Detect which cell encompasses the target text, then output its [x, y] center coordinate. 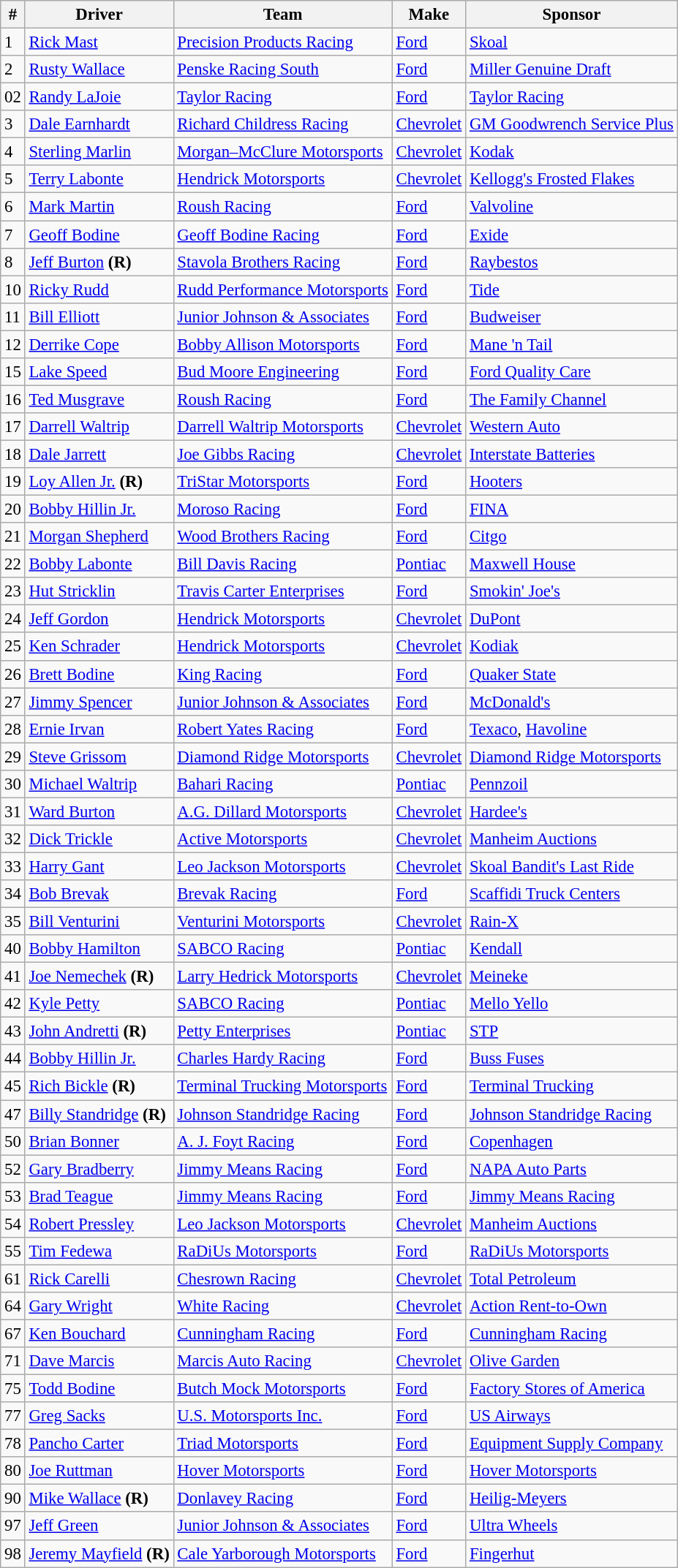
Kodiak [572, 647]
Rain-X [572, 922]
Darrell Waltrip [99, 427]
Robert Pressley [99, 1224]
Maxwell House [572, 564]
Quaker State [572, 674]
Rick Carelli [99, 1279]
Meineke [572, 977]
53 [13, 1196]
The Family Channel [572, 399]
10 [13, 289]
28 [13, 729]
Smokin' Joe's [572, 591]
Mello Yello [572, 1004]
Hut Stricklin [99, 591]
Triad Motorsports [282, 1444]
12 [13, 344]
41 [13, 977]
DuPont [572, 619]
Sponsor [572, 15]
Richard Childress Racing [282, 124]
Bud Moore Engineering [282, 372]
Brevak Racing [282, 894]
Factory Stores of America [572, 1389]
90 [13, 1499]
16 [13, 399]
Mark Martin [99, 207]
Butch Mock Motorsports [282, 1389]
7 [13, 235]
Venturini Motorsports [282, 922]
Lake Speed [99, 372]
55 [13, 1251]
Dave Marcis [99, 1361]
Dale Jarrett [99, 454]
Bobby Labonte [99, 564]
Bob Brevak [99, 894]
NAPA Auto Parts [572, 1169]
Gary Wright [99, 1306]
Equipment Supply Company [572, 1444]
Geoff Bodine Racing [282, 235]
Rick Mast [99, 42]
Sterling Marlin [99, 152]
Exide [572, 235]
8 [13, 262]
Action Rent-to-Own [572, 1306]
80 [13, 1471]
Bill Elliott [99, 317]
Buss Fuses [572, 1059]
Heilig-Meyers [572, 1499]
A. J. Foyt Racing [282, 1141]
Michael Waltrip [99, 784]
78 [13, 1444]
Kendall [572, 949]
Travis Carter Enterprises [282, 591]
Jeff Gordon [99, 619]
Citgo [572, 537]
18 [13, 454]
Donlavey Racing [282, 1499]
47 [13, 1114]
Dick Trickle [99, 839]
Joe Nemechek (R) [99, 977]
Precision Products Racing [282, 42]
97 [13, 1526]
32 [13, 839]
Harry Gant [99, 866]
23 [13, 591]
Moroso Racing [282, 510]
Jimmy Spencer [99, 702]
Ted Musgrave [99, 399]
98 [13, 1553]
11 [13, 317]
75 [13, 1389]
Steve Grissom [99, 757]
Randy LaJoie [99, 97]
Robert Yates Racing [282, 729]
17 [13, 427]
40 [13, 949]
Larry Hedrick Motorsports [282, 977]
Tide [572, 289]
Bahari Racing [282, 784]
26 [13, 674]
Raybestos [572, 262]
44 [13, 1059]
77 [13, 1416]
FINA [572, 510]
19 [13, 482]
5 [13, 179]
Total Petroleum [572, 1279]
Brian Bonner [99, 1141]
21 [13, 537]
Tim Fedewa [99, 1251]
Ernie Irvan [99, 729]
Charles Hardy Racing [282, 1059]
Morgan–McClure Motorsports [282, 152]
Loy Allen Jr. (R) [99, 482]
Mike Wallace (R) [99, 1499]
Rich Bickle (R) [99, 1086]
Texaco, Havoline [572, 729]
Petty Enterprises [282, 1031]
Darrell Waltrip Motorsports [282, 427]
29 [13, 757]
Interstate Batteries [572, 454]
15 [13, 372]
US Airways [572, 1416]
Copenhagen [572, 1141]
Gary Bradberry [99, 1169]
Ford Quality Care [572, 372]
43 [13, 1031]
35 [13, 922]
Cale Yarborough Motorsports [282, 1553]
King Racing [282, 674]
White Racing [282, 1306]
Terminal Trucking [572, 1086]
John Andretti (R) [99, 1031]
Scaffidi Truck Centers [572, 894]
Terry Labonte [99, 179]
A.G. Dillard Motorsports [282, 811]
GM Goodwrench Service Plus [572, 124]
71 [13, 1361]
20 [13, 510]
TriStar Motorsports [282, 482]
Pennzoil [572, 784]
6 [13, 207]
Brad Teague [99, 1196]
Joe Ruttman [99, 1471]
Ricky Rudd [99, 289]
Geoff Bodine [99, 235]
Hardee's [572, 811]
Joe Gibbs Racing [282, 454]
Driver [99, 15]
Terminal Trucking Motorsports [282, 1086]
1 [13, 42]
Penske Racing South [282, 69]
Miller Genuine Draft [572, 69]
Team [282, 15]
Skoal [572, 42]
Fingerhut [572, 1553]
Billy Standridge (R) [99, 1114]
02 [13, 97]
Ken Bouchard [99, 1333]
Derrike Cope [99, 344]
Bobby Allison Motorsports [282, 344]
Todd Bodine [99, 1389]
Olive Garden [572, 1361]
Bill Venturini [99, 922]
64 [13, 1306]
Morgan Shepherd [99, 537]
Hooters [572, 482]
Rusty Wallace [99, 69]
52 [13, 1169]
Kyle Petty [99, 1004]
Rudd Performance Motorsports [282, 289]
U.S. Motorsports Inc. [282, 1416]
42 [13, 1004]
33 [13, 866]
Jeff Burton (R) [99, 262]
Budweiser [572, 317]
McDonald's [572, 702]
Greg Sacks [99, 1416]
2 [13, 69]
Skoal Bandit's Last Ride [572, 866]
Jeremy Mayfield (R) [99, 1553]
45 [13, 1086]
STP [572, 1031]
Valvoline [572, 207]
31 [13, 811]
24 [13, 619]
Kellogg's Frosted Flakes [572, 179]
Stavola Brothers Racing [282, 262]
Wood Brothers Racing [282, 537]
Ultra Wheels [572, 1526]
Pancho Carter [99, 1444]
4 [13, 152]
Ward Burton [99, 811]
Dale Earnhardt [99, 124]
Kodak [572, 152]
Bobby Hamilton [99, 949]
# [13, 15]
Marcis Auto Racing [282, 1361]
25 [13, 647]
50 [13, 1141]
3 [13, 124]
Brett Bodine [99, 674]
Western Auto [572, 427]
Mane 'n Tail [572, 344]
Active Motorsports [282, 839]
Make [429, 15]
Ken Schrader [99, 647]
Jeff Green [99, 1526]
30 [13, 784]
67 [13, 1333]
Chesrown Racing [282, 1279]
22 [13, 564]
27 [13, 702]
61 [13, 1279]
54 [13, 1224]
Bill Davis Racing [282, 564]
34 [13, 894]
